Find where the given text appears and provide that cell's center as [X, Y] coordinate. 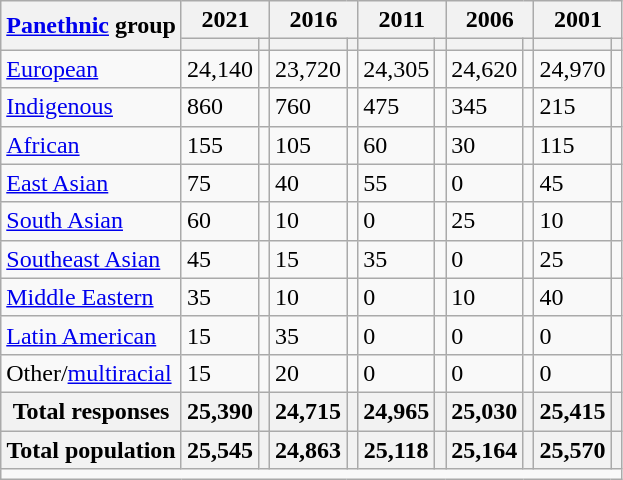
25,390 [220, 411]
24,305 [396, 69]
24,715 [308, 411]
24,965 [396, 411]
Total responses [92, 411]
East Asian [92, 183]
24,863 [308, 449]
24,970 [572, 69]
105 [308, 145]
Latin American [92, 335]
25,545 [220, 449]
2021 [225, 20]
760 [308, 107]
25,570 [572, 449]
Other/multiracial [92, 373]
475 [396, 107]
23,720 [308, 69]
75 [220, 183]
24,620 [484, 69]
30 [484, 145]
African [92, 145]
860 [220, 107]
25,030 [484, 411]
Panethnic group [92, 26]
25,415 [572, 411]
Indigenous [92, 107]
25,164 [484, 449]
115 [572, 145]
215 [572, 107]
2001 [578, 20]
24,140 [220, 69]
20 [308, 373]
2006 [490, 20]
Middle Eastern [92, 297]
155 [220, 145]
European [92, 69]
2016 [314, 20]
25,118 [396, 449]
South Asian [92, 221]
Total population [92, 449]
Southeast Asian [92, 259]
2011 [402, 20]
55 [396, 183]
345 [484, 107]
